Provide the (X, Y) coordinate of the cell's center where the given text is located.  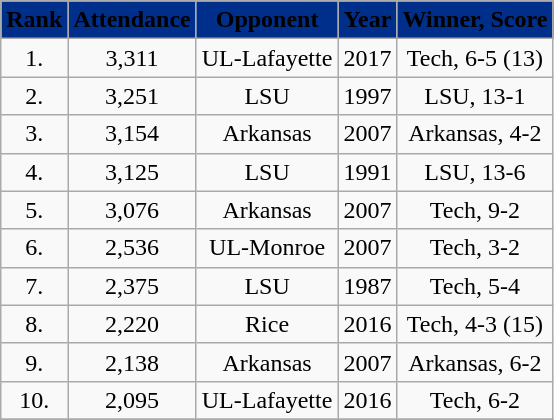
3,251 (132, 96)
6. (34, 248)
Arkansas, 6-2 (475, 362)
Tech, 5-4 (475, 286)
Tech, 6-5 (13) (475, 58)
3,076 (132, 210)
UL-Monroe (267, 248)
Tech, 9-2 (475, 210)
Tech, 4-3 (15) (475, 324)
Arkansas, 4-2 (475, 134)
1. (34, 58)
8. (34, 324)
1991 (368, 172)
1987 (368, 286)
2,375 (132, 286)
2,536 (132, 248)
2,138 (132, 362)
Opponent (267, 20)
Tech, 6-2 (475, 400)
3,154 (132, 134)
7. (34, 286)
Tech, 3-2 (475, 248)
10. (34, 400)
2,095 (132, 400)
2017 (368, 58)
Winner, Score (475, 20)
9. (34, 362)
Year (368, 20)
3,311 (132, 58)
Rank (34, 20)
5. (34, 210)
3,125 (132, 172)
2,220 (132, 324)
Attendance (132, 20)
Rice (267, 324)
3. (34, 134)
4. (34, 172)
1997 (368, 96)
LSU, 13-6 (475, 172)
2. (34, 96)
LSU, 13-1 (475, 96)
